Pinpoint the cell where the given text exists, returning its [x, y] midpoint coordinate. 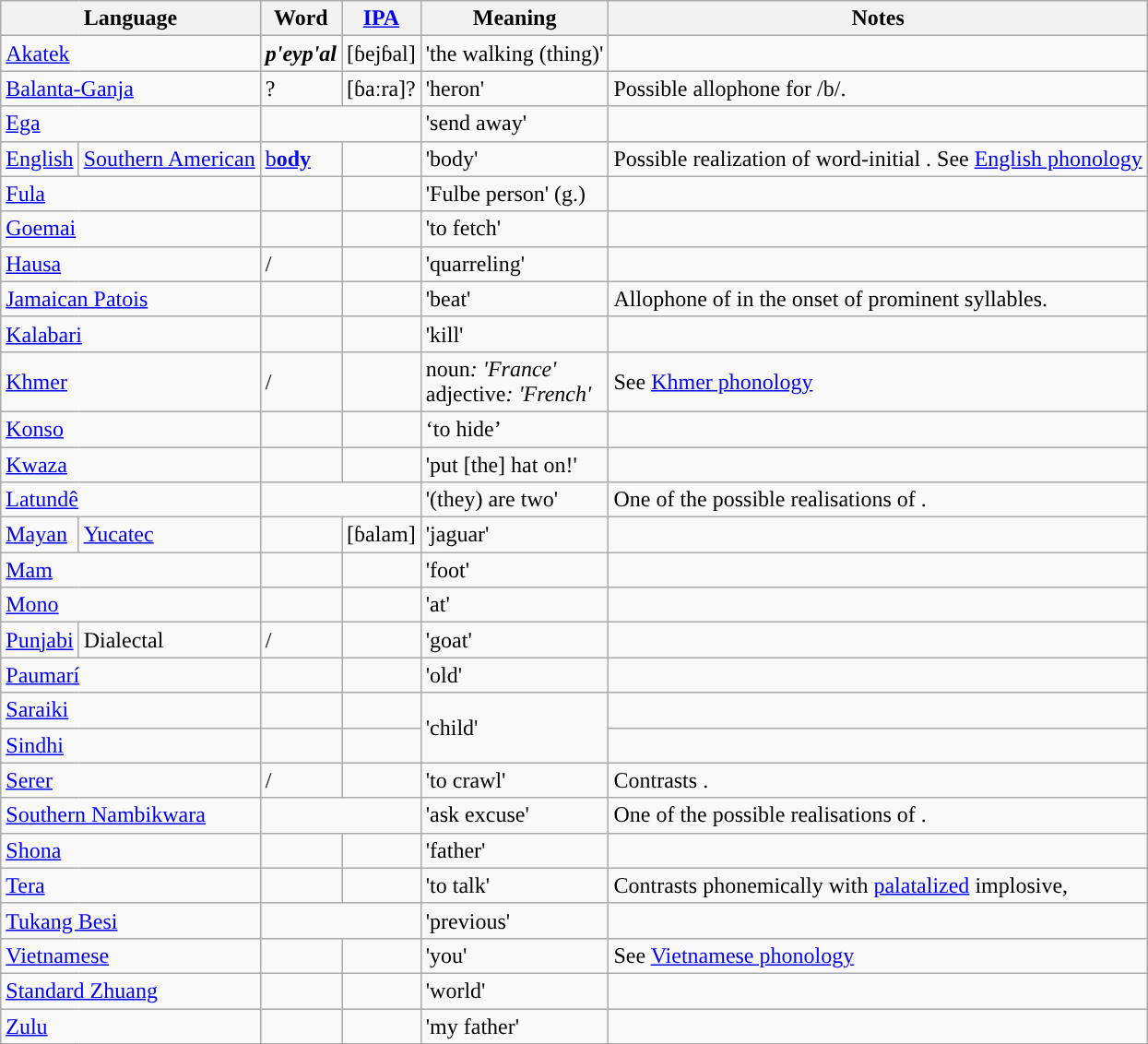
Latundê [131, 500]
Serer [131, 780]
'send away' [515, 124]
Tera [131, 885]
Vietnamese [131, 955]
'father' [515, 850]
Southern Nambikwara [131, 815]
Possible realization of word-initial . See English phonology [878, 159]
Word [301, 18]
'put [the] hat on!' [515, 464]
'at' [515, 605]
'previous' [515, 920]
Kalabari [131, 334]
'quarreling' [515, 264]
Khmer [131, 382]
‘to hide’ [515, 429]
Mono [131, 605]
Goemai [131, 229]
'to talk' [515, 885]
Kwaza [131, 464]
Yucatec [170, 535]
'Fulbe person' (g.) [515, 194]
See Vietnamese phonology [878, 955]
Konso [131, 429]
English [40, 159]
Possible allophone for /b/. [878, 89]
Contrasts phonemically with palatalized implosive, [878, 885]
'goat' [515, 640]
Contrasts . [878, 780]
Meaning [515, 18]
? [301, 89]
body [301, 159]
'heron' [515, 89]
'ask excuse' [515, 815]
Hausa [131, 264]
Standard Zhuang [131, 991]
'my father' [515, 1026]
Dialectal [170, 640]
'foot' [515, 570]
Mam [131, 570]
Tukang Besi [131, 920]
IPA [382, 18]
See Khmer phonology [878, 382]
Ega [131, 124]
Fula [131, 194]
'old' [515, 675]
'world' [515, 991]
'to crawl' [515, 780]
Jamaican Patois [131, 299]
Punjabi [40, 640]
noun: 'France'adjective: 'French' [515, 382]
Akatek [131, 53]
[ɓalam] [382, 535]
[ɓaːra]? [382, 89]
'to fetch' [515, 229]
Sindhi [131, 745]
'kill' [515, 334]
Language [131, 18]
'(they) are two' [515, 500]
[ɓejɓal] [382, 53]
'beat' [515, 299]
'body' [515, 159]
'the walking (thing)' [515, 53]
Notes [878, 18]
'you' [515, 955]
Shona [131, 850]
Allophone of in the onset of prominent syllables. [878, 299]
Saraiki [131, 710]
'jaguar' [515, 535]
Mayan [40, 535]
Paumarí [131, 675]
Balanta-Ganja [131, 89]
'child' [515, 728]
p'eyp'al [301, 53]
Southern American [170, 159]
Zulu [131, 1026]
